For the text-containing cell, return its midpoint in [x, y] coordinate format. 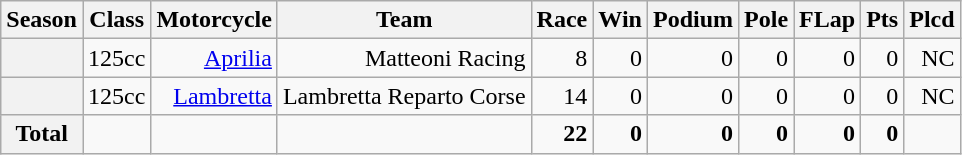
8 [562, 58]
Pole [766, 20]
Aprilia [214, 58]
Lambretta [214, 96]
FLap [828, 20]
22 [562, 134]
Podium [692, 20]
Total [42, 134]
Class [116, 20]
Win [620, 20]
Team [404, 20]
Matteoni Racing [404, 58]
Pts [882, 20]
Motorcycle [214, 20]
Season [42, 20]
14 [562, 96]
Plcd [932, 20]
Race [562, 20]
Lambretta Reparto Corse [404, 96]
